Detect which cell encompasses the target text, then output its [x, y] center coordinate. 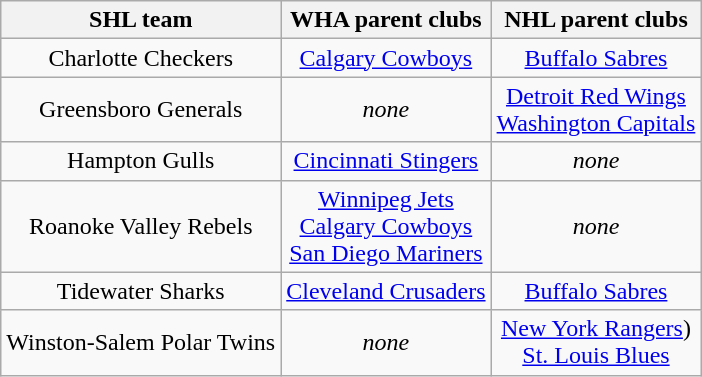
Tidewater Sharks [141, 291]
Roanoke Valley Rebels [141, 226]
Detroit Red WingsWashington Capitals [596, 110]
Charlotte Checkers [141, 58]
Calgary Cowboys [386, 58]
Winnipeg JetsCalgary CowboysSan Diego Mariners [386, 226]
Winston-Salem Polar Twins [141, 342]
NHL parent clubs [596, 20]
Cincinnati Stingers [386, 161]
WHA parent clubs [386, 20]
New York Rangers)St. Louis Blues [596, 342]
Greensboro Generals [141, 110]
Hampton Gulls [141, 161]
SHL team [141, 20]
Cleveland Crusaders [386, 291]
